Capture the cell that displays the provided text and extract its (X, Y) central coordinate. 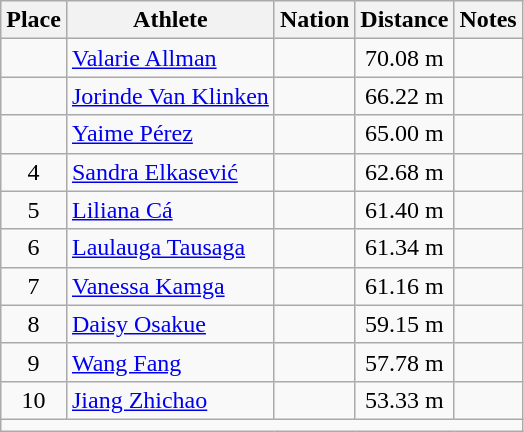
61.34 m (404, 248)
Yaime Pérez (170, 134)
Nation (314, 20)
53.33 m (404, 400)
65.00 m (404, 134)
5 (34, 210)
Jiang Zhichao (170, 400)
66.22 m (404, 96)
Vanessa Kamga (170, 286)
Wang Fang (170, 362)
7 (34, 286)
10 (34, 400)
62.68 m (404, 172)
4 (34, 172)
61.16 m (404, 286)
70.08 m (404, 58)
Sandra Elkasević (170, 172)
Place (34, 20)
Jorinde Van Klinken (170, 96)
8 (34, 324)
Notes (488, 20)
59.15 m (404, 324)
Liliana Cá (170, 210)
9 (34, 362)
57.78 m (404, 362)
6 (34, 248)
Athlete (170, 20)
Valarie Allman (170, 58)
Distance (404, 20)
Laulauga Tausaga (170, 248)
61.40 m (404, 210)
Daisy Osakue (170, 324)
